Scan for the cell matching the given text and deliver its (X, Y) coordinate at center. 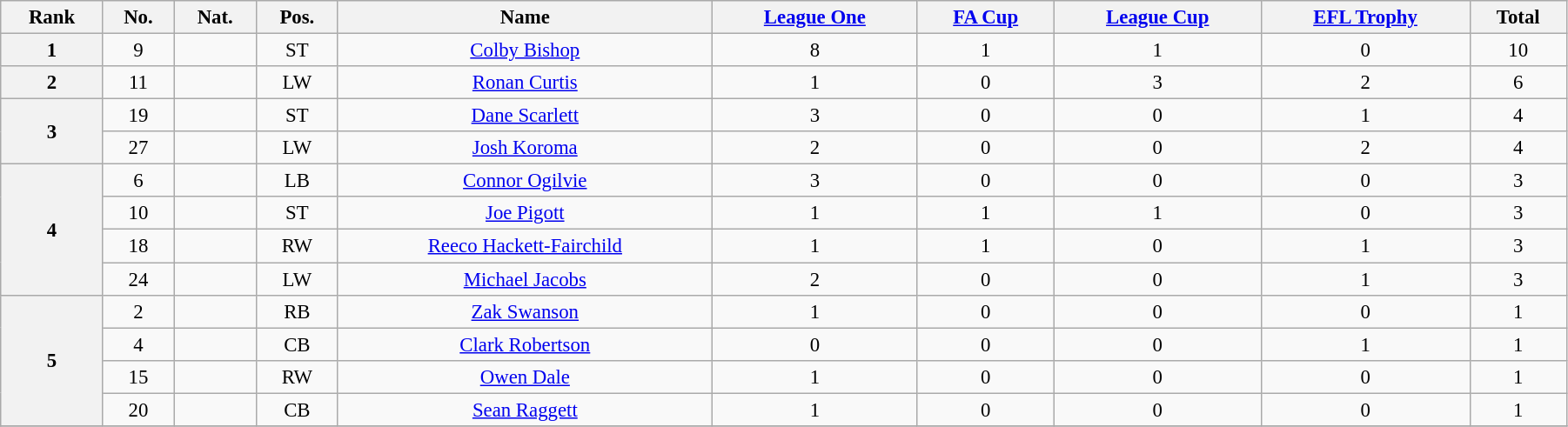
Colby Bishop (526, 50)
20 (137, 410)
Rank (52, 17)
Clark Robertson (526, 344)
Pos. (298, 17)
27 (137, 148)
League One (814, 17)
No. (137, 17)
5 (52, 360)
Dane Scarlett (526, 116)
Owen Dale (526, 377)
Michael Jacobs (526, 279)
LB (298, 181)
19 (137, 116)
Total (1518, 17)
Nat. (216, 17)
Zak Swanson (526, 311)
Joe Pigott (526, 213)
Name (526, 17)
Connor Ogilvie (526, 181)
Ronan Curtis (526, 83)
FA Cup (986, 17)
EFL Trophy (1365, 17)
18 (137, 246)
8 (814, 50)
9 (137, 50)
24 (137, 279)
11 (137, 83)
15 (137, 377)
Sean Raggett (526, 410)
Reeco Hackett-Fairchild (526, 246)
Josh Koroma (526, 148)
League Cup (1157, 17)
RB (298, 311)
